Find where the given text appears and provide that cell's center as (X, Y) coordinate. 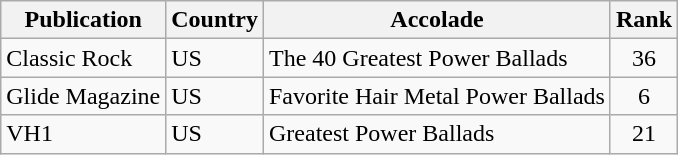
The 40 Greatest Power Ballads (436, 58)
Classic Rock (84, 58)
6 (644, 96)
21 (644, 134)
Accolade (436, 20)
Favorite Hair Metal Power Ballads (436, 96)
VH1 (84, 134)
Rank (644, 20)
36 (644, 58)
Glide Magazine (84, 96)
Country (215, 20)
Greatest Power Ballads (436, 134)
Publication (84, 20)
